Search for the cell housing the specified text and yield its [X, Y] center coordinate. 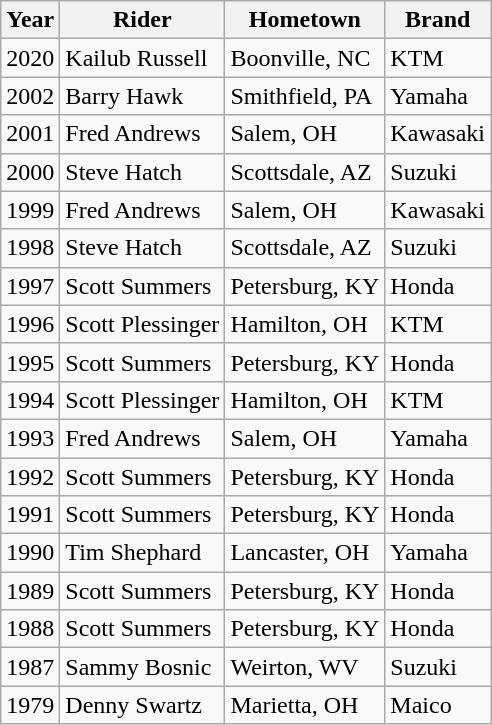
Weirton, WV [305, 667]
1994 [30, 400]
Smithfield, PA [305, 96]
Barry Hawk [142, 96]
1988 [30, 629]
1987 [30, 667]
1990 [30, 553]
1997 [30, 286]
Lancaster, OH [305, 553]
1991 [30, 515]
2002 [30, 96]
Hometown [305, 20]
1992 [30, 477]
1996 [30, 324]
Rider [142, 20]
2000 [30, 172]
1979 [30, 705]
2020 [30, 58]
Maico [438, 705]
1989 [30, 591]
1993 [30, 438]
Boonville, NC [305, 58]
Marietta, OH [305, 705]
1998 [30, 248]
Kailub Russell [142, 58]
Year [30, 20]
Brand [438, 20]
Sammy Bosnic [142, 667]
1995 [30, 362]
Denny Swartz [142, 705]
Tim Shephard [142, 553]
2001 [30, 134]
1999 [30, 210]
